From the cell containing the given text, extract its center point as (x, y) coordinate. 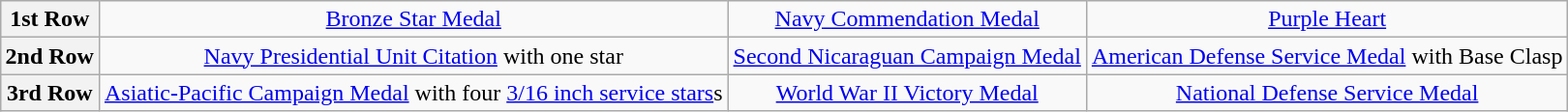
Bronze Star Medal (413, 19)
Second Nicaraguan Campaign Medal (907, 56)
Navy Presidential Unit Citation with one star (413, 56)
American Defense Service Medal with Base Clasp (1327, 56)
2nd Row (49, 56)
Purple Heart (1327, 19)
World War II Victory Medal (907, 93)
Navy Commendation Medal (907, 19)
National Defense Service Medal (1327, 93)
Asiatic-Pacific Campaign Medal with four 3/16 inch service starss (413, 93)
3rd Row (49, 93)
1st Row (49, 19)
